Pinpoint the cell where the given text exists, returning its (x, y) midpoint coordinate. 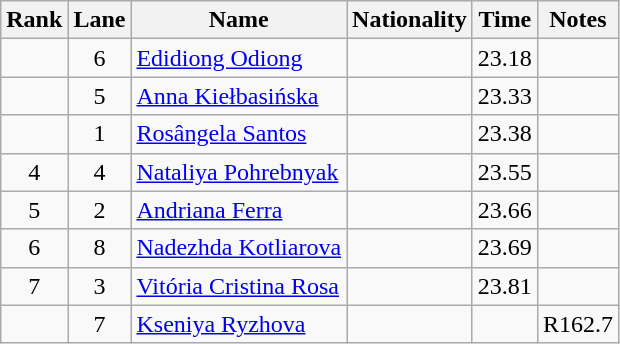
Notes (578, 20)
23.18 (504, 58)
Andriana Ferra (239, 210)
Lane (100, 20)
23.81 (504, 286)
Nadezhda Kotliarova (239, 248)
23.33 (504, 96)
Time (504, 20)
23.38 (504, 134)
Rank (34, 20)
Edidiong Odiong (239, 58)
Rosângela Santos (239, 134)
23.66 (504, 210)
1 (100, 134)
Vitória Cristina Rosa (239, 286)
Name (239, 20)
Kseniya Ryzhova (239, 324)
Nataliya Pohrebnyak (239, 172)
Nationality (410, 20)
Anna Kiełbasińska (239, 96)
R162.7 (578, 324)
23.69 (504, 248)
23.55 (504, 172)
3 (100, 286)
2 (100, 210)
8 (100, 248)
